Search for the cell housing the specified text and yield its (X, Y) center coordinate. 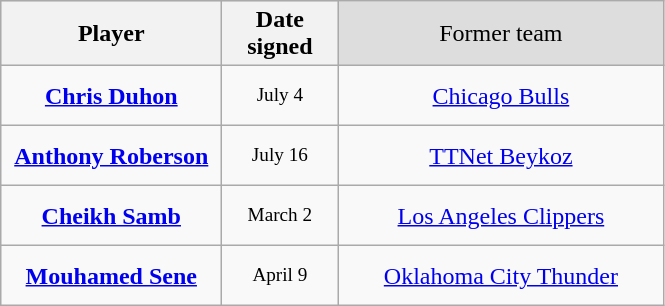
April 9 (280, 276)
Player (112, 34)
July 4 (280, 96)
Anthony Roberson (112, 156)
Cheikh Samb (112, 216)
Los Angeles Clippers (501, 216)
Mouhamed Sene (112, 276)
Date signed (280, 34)
July 16 (280, 156)
Chicago Bulls (501, 96)
TTNet Beykoz (501, 156)
March 2 (280, 216)
Chris Duhon (112, 96)
Former team (501, 34)
Oklahoma City Thunder (501, 276)
